Extract the (X, Y) coordinate from the center of the cell holding the provided text.  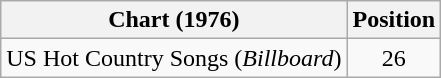
26 (394, 58)
Position (394, 20)
US Hot Country Songs (Billboard) (174, 58)
Chart (1976) (174, 20)
